Extract the (X, Y) coordinate from the center of the cell holding the provided text.  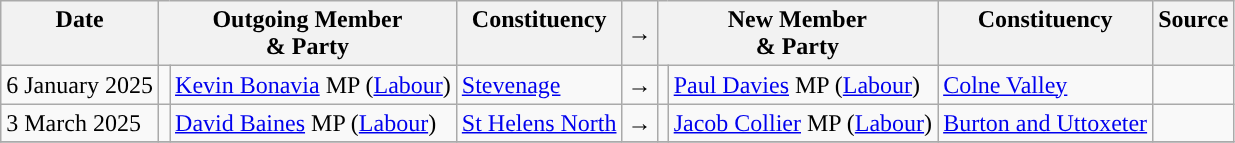
Paul Davies MP (Labour) (802, 85)
Source (1194, 34)
New Member& Party (798, 34)
3 March 2025 (80, 123)
Jacob Collier MP (Labour) (802, 123)
David Baines MP (Labour) (314, 123)
6 January 2025 (80, 85)
Colne Valley (1046, 85)
Stevenage (539, 85)
Outgoing Member& Party (307, 34)
St Helens North (539, 123)
Date (80, 34)
Burton and Uttoxeter (1046, 123)
Kevin Bonavia MP (Labour) (314, 85)
